Capture the cell that displays the provided text and extract its [x, y] central coordinate. 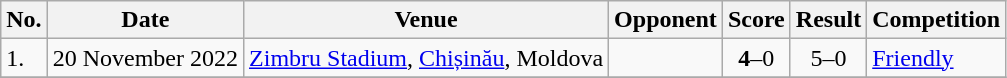
Result [828, 20]
Friendly [936, 58]
Score [756, 20]
Venue [426, 20]
5–0 [828, 58]
20 November 2022 [145, 58]
4–0 [756, 58]
Zimbru Stadium, Chișinău, Moldova [426, 58]
1. [24, 58]
No. [24, 20]
Opponent [666, 20]
Date [145, 20]
Competition [936, 20]
